Determine the (x, y) coordinate at the center of the cell enclosing the given text.  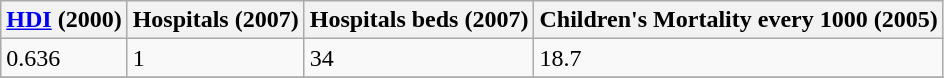
18.7 (738, 58)
0.636 (64, 58)
Hospitals (2007) (216, 20)
Children's Mortality every 1000 (2005) (738, 20)
HDI (2000) (64, 20)
34 (419, 58)
Hospitals beds (2007) (419, 20)
1 (216, 58)
